For the text-containing cell, return its midpoint in (X, Y) coordinate format. 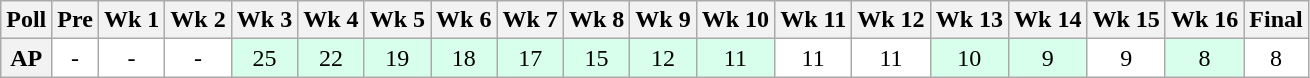
12 (663, 58)
Wk 13 (969, 20)
AP (26, 58)
10 (969, 58)
Wk 2 (198, 20)
19 (397, 58)
Final (1276, 20)
Wk 3 (264, 20)
Pre (76, 20)
22 (331, 58)
Wk 14 (1048, 20)
Wk 11 (814, 20)
Wk 9 (663, 20)
Wk 12 (891, 20)
25 (264, 58)
Wk 5 (397, 20)
Wk 10 (735, 20)
18 (464, 58)
Wk 8 (596, 20)
15 (596, 58)
17 (530, 58)
Poll (26, 20)
Wk 6 (464, 20)
Wk 1 (131, 20)
Wk 16 (1204, 20)
Wk 4 (331, 20)
Wk 7 (530, 20)
Wk 15 (1126, 20)
